Search for the cell housing the specified text and yield its (x, y) center coordinate. 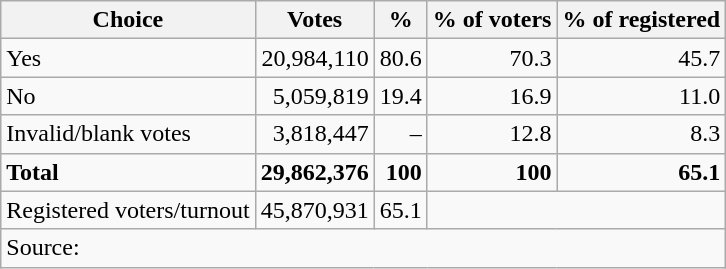
20,984,110 (314, 58)
Total (128, 172)
45.7 (642, 58)
16.9 (492, 96)
11.0 (642, 96)
Source: (364, 248)
45,870,931 (314, 210)
% (400, 20)
– (400, 134)
12.8 (492, 134)
8.3 (642, 134)
Votes (314, 20)
3,818,447 (314, 134)
% of voters (492, 20)
70.3 (492, 58)
Yes (128, 58)
No (128, 96)
29,862,376 (314, 172)
Choice (128, 20)
Registered voters/turnout (128, 210)
19.4 (400, 96)
Invalid/blank votes (128, 134)
80.6 (400, 58)
% of registered (642, 20)
5,059,819 (314, 96)
